Return the (X, Y) coordinate for the center point of the cell that contains the specified text.  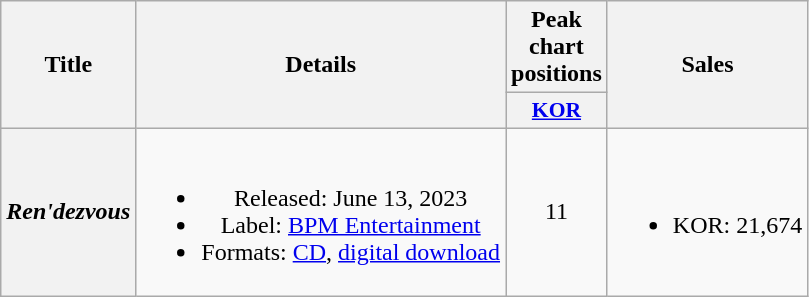
Sales (707, 65)
Details (321, 65)
Title (68, 65)
Peak chart positions (557, 47)
KOR: 21,674 (707, 212)
11 (557, 212)
KOR (557, 111)
Ren'dezvous (68, 212)
Released: June 13, 2023Label: BPM EntertainmentFormats: CD, digital download (321, 212)
